Scan for the cell matching the given text and deliver its [X, Y] coordinate at center. 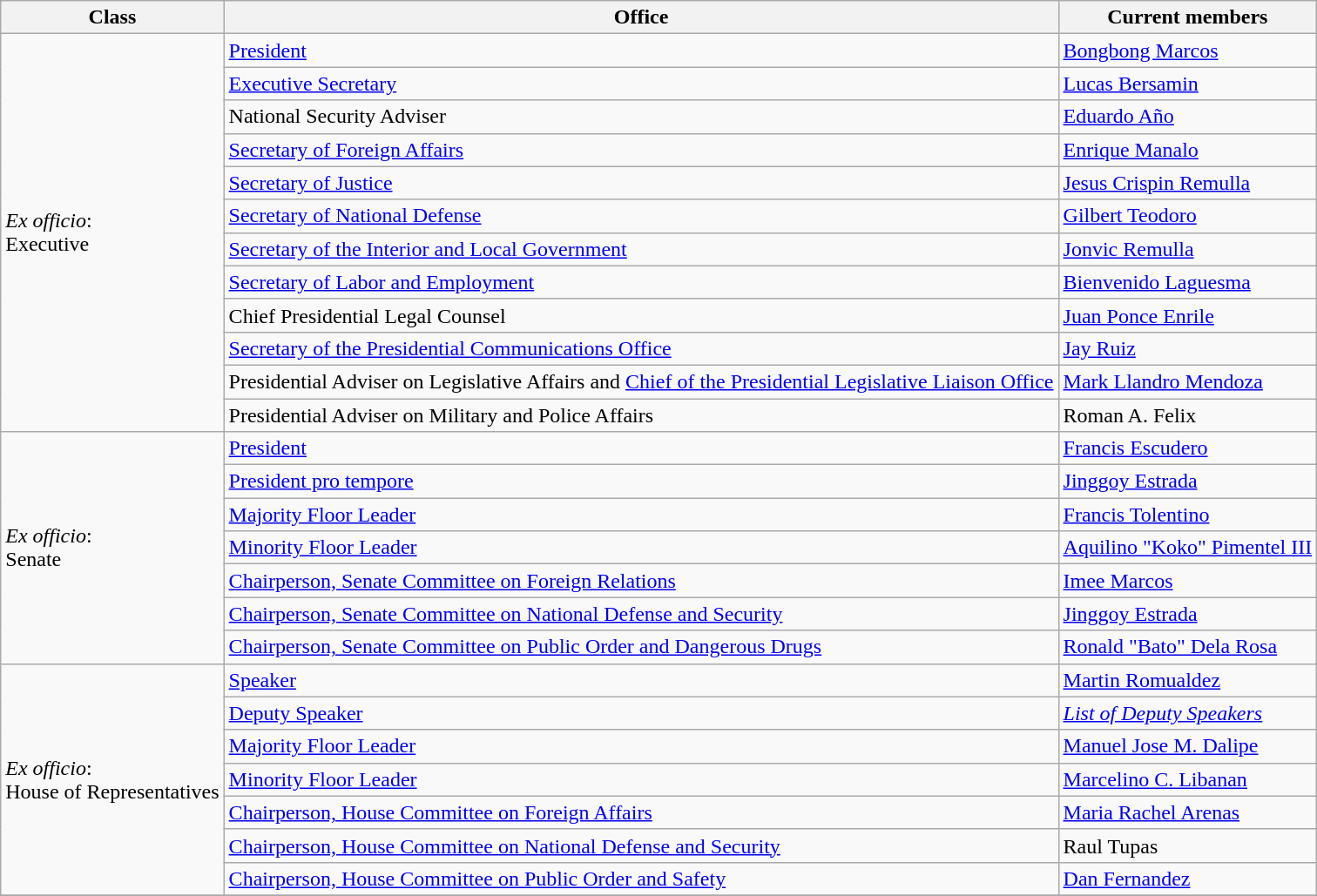
Roman A. Felix [1188, 415]
Bongbong Marcos [1188, 51]
Office [641, 17]
Jonvic Remulla [1188, 249]
Ronald "Bato" Dela Rosa [1188, 647]
Francis Escudero [1188, 448]
Maria Rachel Arenas [1188, 812]
Secretary of the Presidential Communications Office [641, 348]
Dan Fernandez [1188, 879]
Gilbert Teodoro [1188, 216]
Raul Tupas [1188, 845]
Lucas Bersamin [1188, 84]
Jay Ruiz [1188, 348]
Presidential Adviser on Legislative Affairs and Chief of the Presidential Legislative Liaison Office [641, 381]
Francis Tolentino [1188, 515]
Chairperson, House Committee on National Defense and Security [641, 845]
Enrique Manalo [1188, 150]
Chairperson, Senate Committee on National Defense and Security [641, 614]
Secretary of Justice [641, 183]
Speaker [641, 680]
Chairperson, House Committee on Public Order and Safety [641, 879]
Ex officio:Senate [112, 548]
Bienvenido Laguesma [1188, 282]
President pro tempore [641, 482]
Presidential Adviser on Military and Police Affairs [641, 415]
Marcelino C. Libanan [1188, 779]
National Security Adviser [641, 117]
Ex officio:House of Representatives [112, 779]
Manuel Jose M. Dalipe [1188, 746]
Class [112, 17]
Juan Ponce Enrile [1188, 315]
Aquilino "Koko" Pimentel III [1188, 548]
Mark Llandro Mendoza [1188, 381]
Ex officio:Executive [112, 233]
Martin Romualdez [1188, 680]
Chairperson, Senate Committee on Foreign Relations [641, 581]
Jesus Crispin Remulla [1188, 183]
Secretary of Foreign Affairs [641, 150]
Secretary of the Interior and Local Government [641, 249]
List of Deputy Speakers [1188, 713]
Chairperson, Senate Committee on Public Order and Dangerous Drugs [641, 647]
Executive Secretary [641, 84]
Deputy Speaker [641, 713]
Secretary of Labor and Employment [641, 282]
Eduardo Año [1188, 117]
Chairperson, House Committee on Foreign Affairs [641, 812]
Secretary of National Defense [641, 216]
Current members [1188, 17]
Chief Presidential Legal Counsel [641, 315]
Imee Marcos [1188, 581]
